Capture the cell that displays the provided text and extract its (x, y) central coordinate. 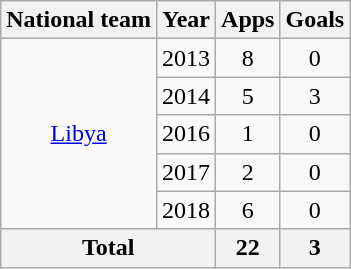
5 (248, 96)
Total (108, 248)
Goals (315, 20)
National team (79, 20)
2018 (186, 210)
1 (248, 134)
2013 (186, 58)
2 (248, 172)
2016 (186, 134)
22 (248, 248)
6 (248, 210)
Libya (79, 134)
Year (186, 20)
2017 (186, 172)
2014 (186, 96)
Apps (248, 20)
8 (248, 58)
